Return (x, y) of the center of cell containing provided text 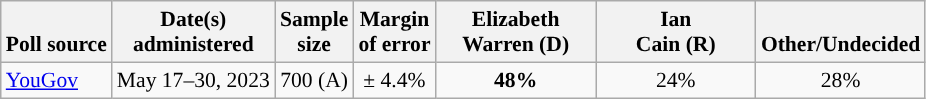
Samplesize (314, 32)
24% (676, 80)
48% (516, 80)
± 4.4% (394, 80)
28% (841, 80)
ElizabethWarren (D) (516, 32)
Poll source (56, 32)
May 17–30, 2023 (194, 80)
Date(s)administered (194, 32)
Marginof error (394, 32)
Other/Undecided (841, 32)
IanCain (R) (676, 32)
YouGov (56, 80)
700 (A) (314, 80)
